Determine the (X, Y) coordinate at the center of the cell enclosing the given text.  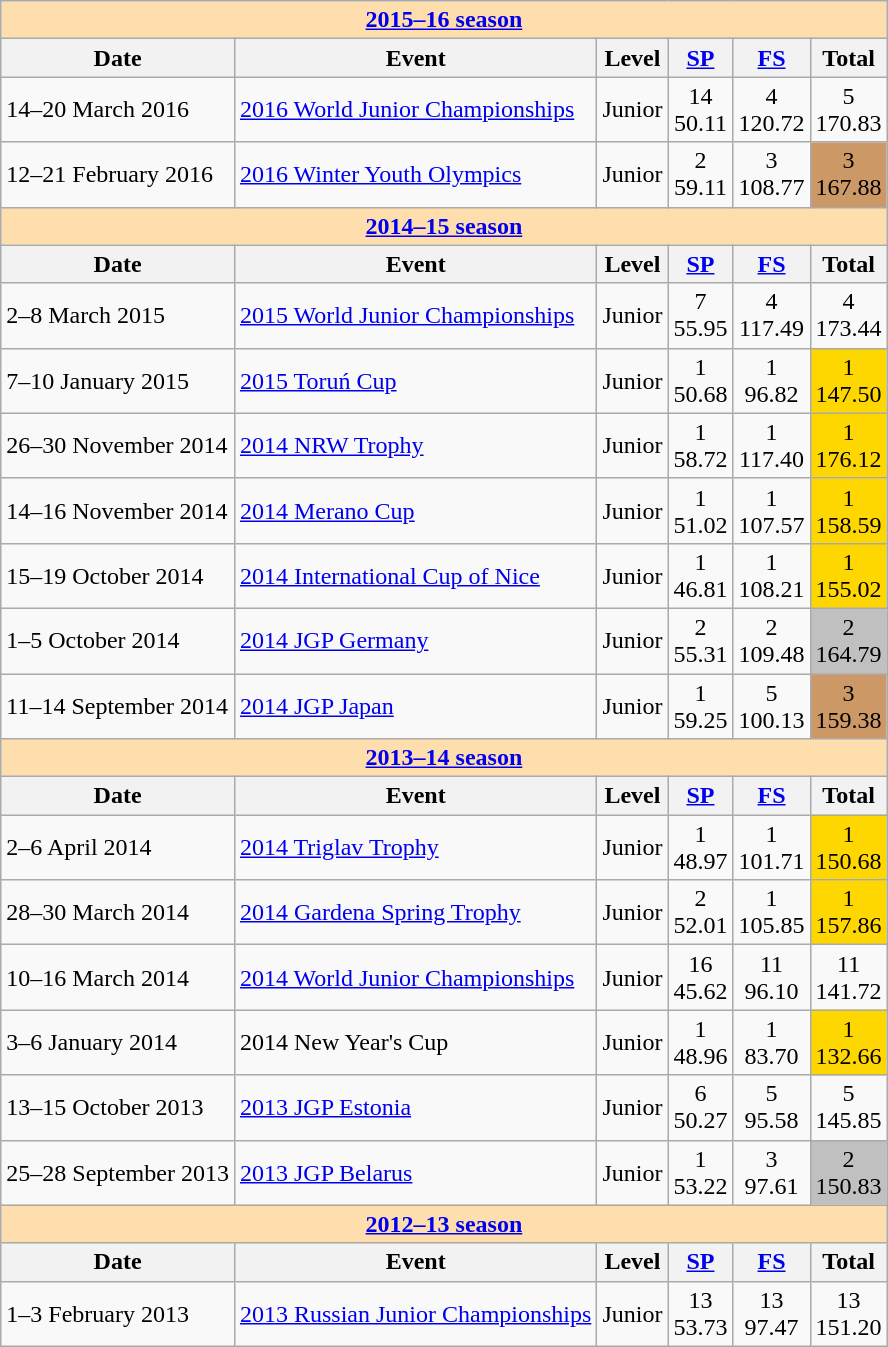
1 48.96 (700, 1042)
11–14 September 2014 (118, 706)
2013 Russian Junior Championships (415, 1314)
2015 World Junior Championships (415, 316)
2012–13 season (444, 1224)
1 51.02 (700, 510)
13 97.47 (772, 1314)
1 48.97 (700, 848)
1 158.59 (848, 510)
1 101.71 (772, 848)
1 150.68 (848, 848)
2014 Triglav Trophy (415, 848)
5 170.83 (848, 110)
1 107.57 (772, 510)
13 53.73 (700, 1314)
13–15 October 2013 (118, 1108)
2014 New Year's Cup (415, 1042)
1 58.72 (700, 446)
6 50.27 (700, 1108)
2016 Winter Youth Olympics (415, 174)
5 100.13 (772, 706)
14–20 March 2016 (118, 110)
16 45.62 (700, 978)
4 173.44 (848, 316)
1 147.50 (848, 380)
2014 World Junior Championships (415, 978)
2014 JGP Japan (415, 706)
1 83.70 (772, 1042)
2–6 April 2014 (118, 848)
2013 JGP Estonia (415, 1108)
2014 NRW Trophy (415, 446)
13 151.20 (848, 1314)
4 120.72 (772, 110)
1 108.21 (772, 576)
3 159.38 (848, 706)
1 157.86 (848, 912)
5 145.85 (848, 1108)
1 132.66 (848, 1042)
2014 Merano Cup (415, 510)
3 97.61 (772, 1172)
4 117.49 (772, 316)
2013–14 season (444, 758)
12–21 February 2016 (118, 174)
3–6 January 2014 (118, 1042)
1 50.68 (700, 380)
1 53.22 (700, 1172)
2 109.48 (772, 640)
2 150.83 (848, 1172)
11 141.72 (848, 978)
2 164.79 (848, 640)
26–30 November 2014 (118, 446)
28–30 March 2014 (118, 912)
25–28 September 2013 (118, 1172)
2015 Toruń Cup (415, 380)
14 50.11 (700, 110)
1 96.82 (772, 380)
2015–16 season (444, 20)
1 155.02 (848, 576)
10–16 March 2014 (118, 978)
2 52.01 (700, 912)
1 59.25 (700, 706)
1 117.40 (772, 446)
1 105.85 (772, 912)
3 108.77 (772, 174)
2016 World Junior Championships (415, 110)
2013 JGP Belarus (415, 1172)
1–3 February 2013 (118, 1314)
1 46.81 (700, 576)
2014 Gardena Spring Trophy (415, 912)
14–16 November 2014 (118, 510)
3 167.88 (848, 174)
2014 International Cup of Nice (415, 576)
15–19 October 2014 (118, 576)
2014–15 season (444, 226)
2014 JGP Germany (415, 640)
1–5 October 2014 (118, 640)
11 96.10 (772, 978)
7–10 January 2015 (118, 380)
2 59.11 (700, 174)
1 176.12 (848, 446)
5 95.58 (772, 1108)
2 55.31 (700, 640)
7 55.95 (700, 316)
2–8 March 2015 (118, 316)
